Detect which cell encompasses the target text, then output its (x, y) center coordinate. 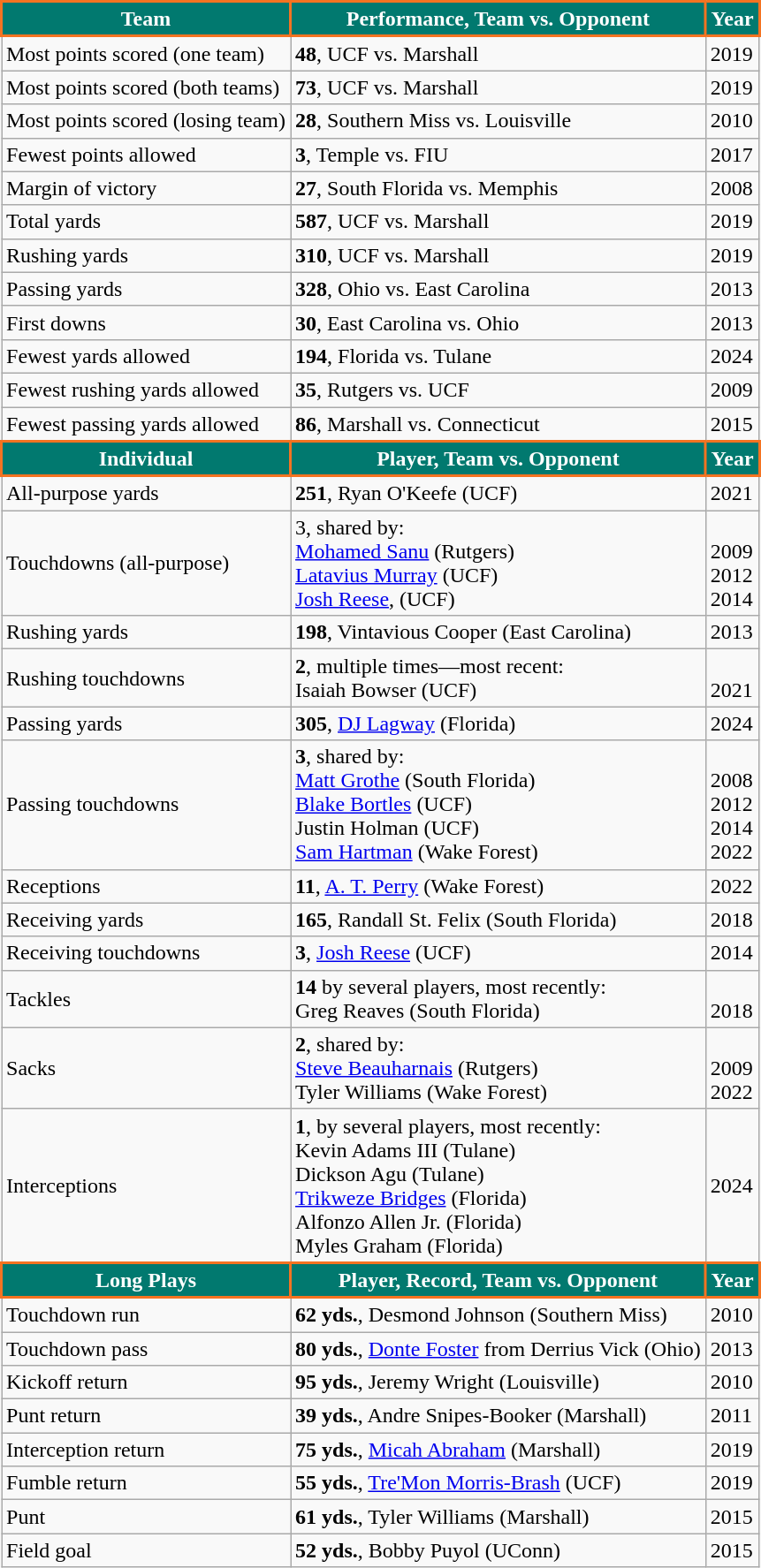
Total yards (147, 222)
52 yds., Bobby Puyol (UConn) (498, 1550)
Fewest points allowed (147, 155)
Rushing touchdowns (147, 678)
Interceptions (147, 1185)
Player, Record, Team vs. Opponent (498, 1280)
Individual (147, 458)
Fumble return (147, 1483)
61 yds., Tyler Williams (Marshall) (498, 1517)
27, South Florida vs. Memphis (498, 188)
194, Florida vs. Tulane (498, 356)
Kickoff return (147, 1382)
86, Marshall vs. Connecticut (498, 424)
Receptions (147, 886)
Interception return (147, 1450)
Fewest passing yards allowed (147, 424)
Long Plays (147, 1280)
Field goal (147, 1550)
2022 (732, 886)
73, UCF vs. Marshall (498, 87)
First downs (147, 322)
Touchdown pass (147, 1349)
14 by several players, most recently:Greg Reaves (South Florida) (498, 998)
Receiving touchdowns (147, 953)
48, UCF vs. Marshall (498, 53)
2008 (732, 188)
Sacks (147, 1068)
30, East Carolina vs. Ohio (498, 322)
3, Josh Reese (UCF) (498, 953)
198, Vintavious Cooper (East Carolina) (498, 633)
Most points scored (both teams) (147, 87)
Touchdowns (all-purpose) (147, 564)
2011 (732, 1416)
Punt (147, 1517)
200920122014 (732, 564)
2008201220142022 (732, 805)
Fewest rushing yards allowed (147, 390)
Player, Team vs. Opponent (498, 458)
165, Randall St. Felix (South Florida) (498, 920)
35, Rutgers vs. UCF (498, 390)
305, DJ Lagway (Florida) (498, 723)
3, shared by:Matt Grothe (South Florida)Blake Bortles (UCF)Justin Holman (UCF)Sam Hartman (Wake Forest) (498, 805)
2, multiple times—most recent:Isaiah Bowser (UCF) (498, 678)
Punt return (147, 1416)
11, A. T. Perry (Wake Forest) (498, 886)
310, UCF vs. Marshall (498, 255)
2009 (732, 390)
251, Ryan O'Keefe (UCF) (498, 493)
Tackles (147, 998)
328, Ohio vs. East Carolina (498, 289)
Receiving yards (147, 920)
Touchdown run (147, 1314)
Most points scored (one team) (147, 53)
Margin of victory (147, 188)
All-purpose yards (147, 493)
20092022 (732, 1068)
39 yds., Andre Snipes-Booker (Marshall) (498, 1416)
80 yds., Donte Foster from Derrius Vick (Ohio) (498, 1349)
3, shared by:Mohamed Sanu (Rutgers)Latavius Murray (UCF)Josh Reese, (UCF) (498, 564)
55 yds., Tre'Mon Morris-Brash (UCF) (498, 1483)
28, Southern Miss vs. Louisville (498, 121)
62 yds., Desmond Johnson (Southern Miss) (498, 1314)
2014 (732, 953)
2, shared by: Steve Beauharnais (Rutgers)Tyler Williams (Wake Forest) (498, 1068)
75 yds., Micah Abraham (Marshall) (498, 1450)
Passing touchdowns (147, 805)
Team (147, 19)
2017 (732, 155)
Fewest yards allowed (147, 356)
587, UCF vs. Marshall (498, 222)
Most points scored (losing team) (147, 121)
3, Temple vs. FIU (498, 155)
Performance, Team vs. Opponent (498, 19)
95 yds., Jeremy Wright (Louisville) (498, 1382)
